Search for the cell housing the specified text and yield its [X, Y] center coordinate. 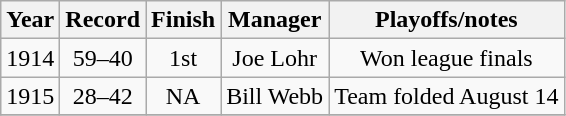
Bill Webb [275, 96]
Year [30, 20]
1st [184, 58]
Team folded August 14 [446, 96]
Won league finals [446, 58]
1914 [30, 58]
Playoffs/notes [446, 20]
1915 [30, 96]
Joe Lohr [275, 58]
Record [103, 20]
28–42 [103, 96]
Manager [275, 20]
59–40 [103, 58]
NA [184, 96]
Finish [184, 20]
